Identify which cell holds the provided text, then report its (X, Y) central coordinate. 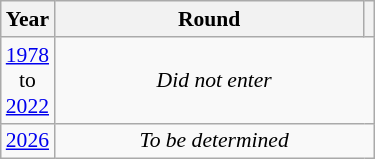
Year (28, 19)
Did not enter (214, 80)
To be determined (214, 141)
Round (209, 19)
2026 (28, 141)
1978to2022 (28, 80)
